Pinpoint the cell where the given text exists, returning its [x, y] midpoint coordinate. 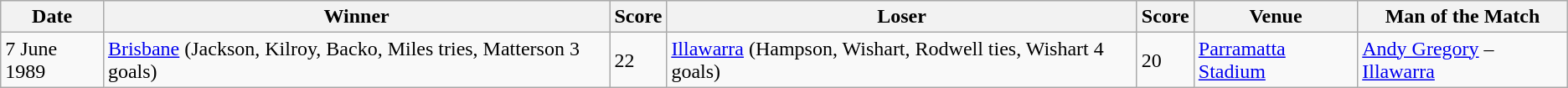
Illawarra (Hampson, Wishart, Rodwell ties, Wishart 4 goals) [901, 60]
Brisbane (Jackson, Kilroy, Backo, Miles tries, Matterson 3 goals) [356, 60]
Andy Gregory – Illawarra [1462, 60]
20 [1165, 60]
Loser [901, 17]
Parramatta Stadium [1275, 60]
Date [52, 17]
Venue [1275, 17]
Winner [356, 17]
7 June 1989 [52, 60]
Man of the Match [1462, 17]
22 [638, 60]
